Locate the cell with the specified text and output its (x, y) center coordinate. 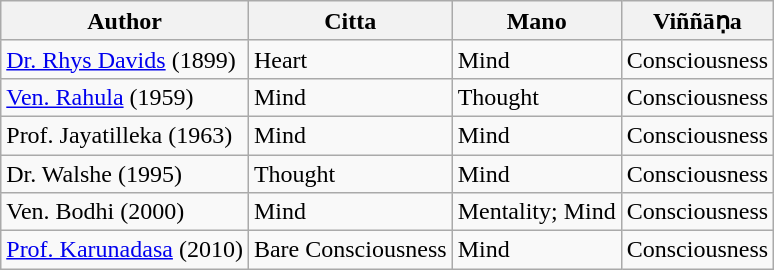
Mentality; Mind (536, 212)
Ven. Bodhi (2000) (125, 212)
Prof. Jayatilleka (1963) (125, 135)
Citta (350, 21)
Bare Consciousness (350, 250)
Author (125, 21)
Viññāṇa (697, 21)
Prof. Karunadasa (2010) (125, 250)
Ven. Rahula (1959) (125, 97)
Mano (536, 21)
Heart (350, 59)
Dr. Walshe (1995) (125, 173)
Dr. Rhys Davids (1899) (125, 59)
